Capture the cell that displays the provided text and extract its [X, Y] central coordinate. 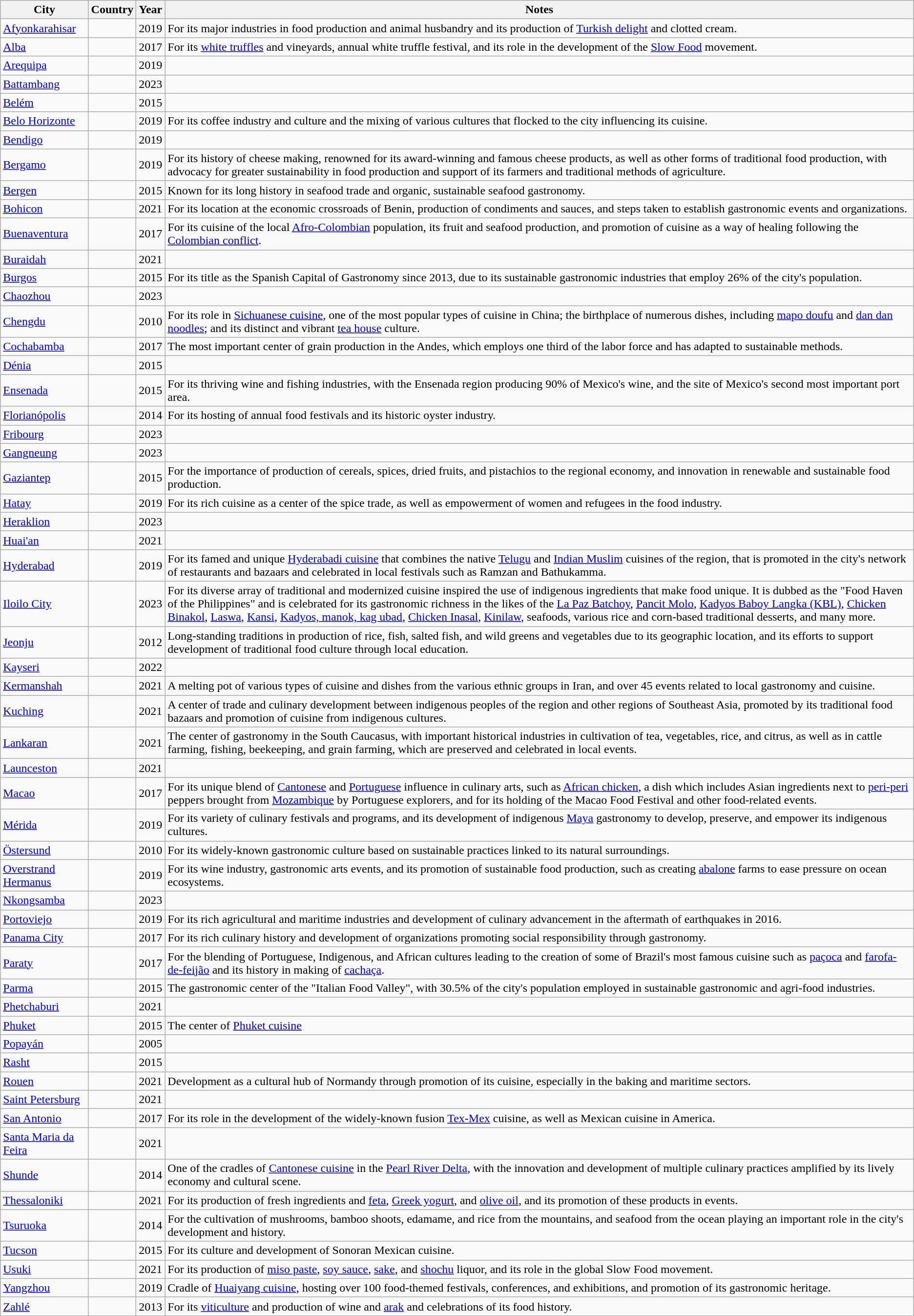
Tucson [44, 1251]
Phetchaburi [44, 1006]
Paraty [44, 963]
Kuching [44, 711]
Bergen [44, 190]
Alba [44, 47]
Chengdu [44, 321]
San Antonio [44, 1118]
Lankaran [44, 743]
Thessaloniki [44, 1200]
Rasht [44, 1063]
Belo Horizonte [44, 121]
For its production of miso paste, soy sauce, sake, and shochu liquor, and its role in the global Slow Food movement. [539, 1269]
Overstrand Hermanus [44, 875]
For its white truffles and vineyards, annual white truffle festival, and its role in the development of the Slow Food movement. [539, 47]
Gaziantep [44, 478]
Zahlé [44, 1306]
Hyderabad [44, 565]
Gangneung [44, 453]
The center of Phuket cuisine [539, 1025]
Cochabamba [44, 347]
2005 [150, 1044]
2022 [150, 668]
Afyonkarahisar [44, 28]
For its rich cuisine as a center of the spice trade, as well as empowerment of women and refugees in the food industry. [539, 503]
For its hosting of annual food festivals and its historic oyster industry. [539, 416]
Year [150, 10]
Hatay [44, 503]
Development as a cultural hub of Normandy through promotion of its cuisine, especially in the baking and maritime sectors. [539, 1081]
Panama City [44, 938]
For its rich agricultural and maritime industries and development of culinary advancement in the aftermath of earthquakes in 2016. [539, 919]
Rouen [44, 1081]
Bergamo [44, 165]
For its coffee industry and culture and the mixing of various cultures that flocked to the city influencing its cuisine. [539, 121]
Shunde [44, 1175]
Nkongsamba [44, 900]
Östersund [44, 850]
Huai'an [44, 540]
The most important center of grain production in the Andes, which employs one third of the labor force and has adapted to sustainable methods. [539, 347]
Macao [44, 793]
Tsuruoka [44, 1226]
Belém [44, 103]
Portoviejo [44, 919]
Cradle of Huaiyang cuisine, hosting over 100 food-themed festivals, conferences, and exhibitions, and promotion of its gastronomic heritage. [539, 1288]
Chaozhou [44, 296]
Battambang [44, 84]
2013 [150, 1306]
Heraklion [44, 522]
Country [112, 10]
Florianópolis [44, 416]
Popayán [44, 1044]
For its major industries in food production and animal husbandry and its production of Turkish delight and clotted cream. [539, 28]
Iloilo City [44, 604]
Yangzhou [44, 1288]
Jeonju [44, 642]
Parma [44, 988]
Kayseri [44, 668]
City [44, 10]
Usuki [44, 1269]
Saint Petersburg [44, 1100]
For its viticulture and production of wine and arak and celebrations of its food history. [539, 1306]
2012 [150, 642]
Launceston [44, 768]
Buraidah [44, 259]
Phuket [44, 1025]
Fribourg [44, 434]
For its production of fresh ingredients and feta, Greek yogurt, and olive oil, and its promotion of these products in events. [539, 1200]
Santa Maria da Feira [44, 1144]
Ensenada [44, 391]
Mérida [44, 825]
For its widely-known gastronomic culture based on sustainable practices linked to its natural surroundings. [539, 850]
Dénia [44, 365]
For its culture and development of Sonoran Mexican cuisine. [539, 1251]
Burgos [44, 278]
Known for its long history in seafood trade and organic, sustainable seafood gastronomy. [539, 190]
Bendigo [44, 140]
For its role in the development of the widely-known fusion Tex-Mex cuisine, as well as Mexican cuisine in America. [539, 1118]
Bohicon [44, 209]
Kermanshah [44, 686]
For its rich culinary history and development of organizations promoting social responsibility through gastronomy. [539, 938]
Notes [539, 10]
Buenaventura [44, 233]
Arequipa [44, 65]
